Find where the given text appears and provide that cell's center as (X, Y) coordinate. 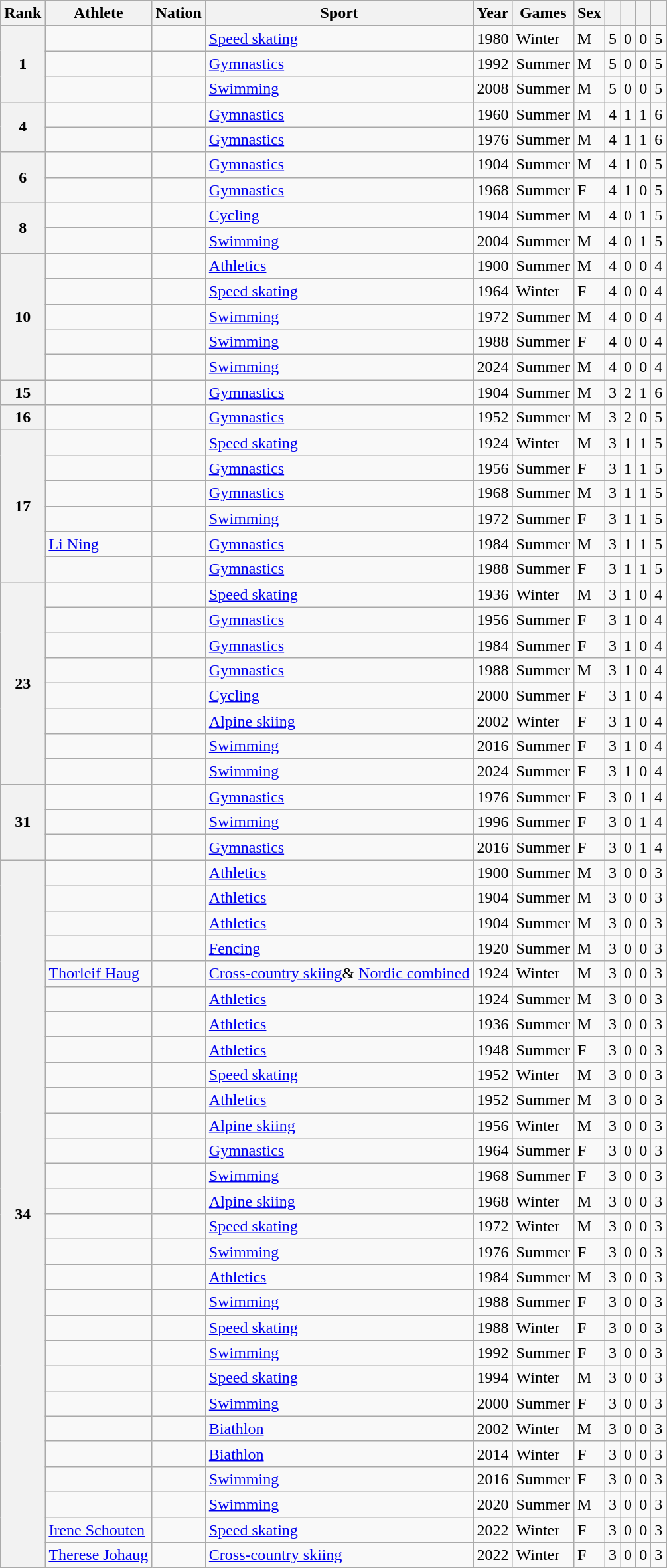
Cross-country skiing (339, 1555)
Li Ning (98, 544)
Year (492, 13)
16 (23, 418)
17 (23, 506)
Cross-country skiing& Nordic combined (339, 974)
Rank (23, 13)
Nation (179, 13)
1980 (492, 39)
15 (23, 392)
2020 (492, 1504)
34 (23, 1214)
2004 (492, 240)
8 (23, 228)
Sex (589, 13)
Thorleif Haug (98, 974)
10 (23, 316)
1994 (492, 1378)
2008 (492, 89)
Therese Johaug (98, 1555)
31 (23, 822)
23 (23, 683)
Athlete (98, 13)
1920 (492, 948)
2014 (492, 1454)
Irene Schouten (98, 1529)
Sport (339, 13)
Fencing (339, 948)
1960 (492, 114)
1948 (492, 1049)
Games (543, 13)
1996 (492, 822)
